From the cell containing the given text, extract its center point as (X, Y) coordinate. 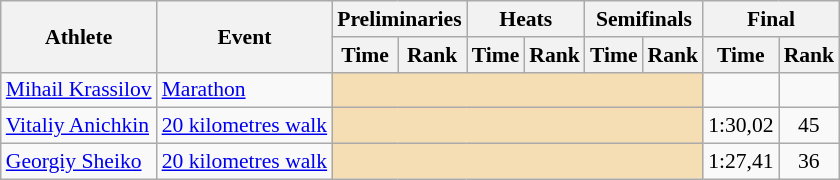
1:30,02 (740, 126)
Mihail Krassilov (79, 90)
Vitaliy Anichkin (79, 126)
Heats (526, 19)
Final (771, 19)
Athlete (79, 36)
Preliminaries (399, 19)
Marathon (245, 90)
36 (810, 162)
45 (810, 126)
Event (245, 36)
Semifinals (644, 19)
1:27,41 (740, 162)
Georgiy Sheiko (79, 162)
